Output the (X, Y) coordinate of the center of the cell containing the given text.  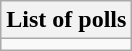
List of polls (66, 20)
